Scan for the cell matching the given text and deliver its [x, y] coordinate at center. 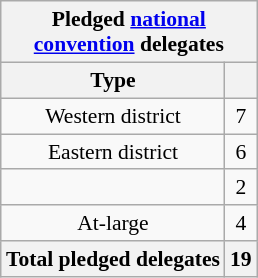
Total pledged delegates [113, 259]
4 [241, 223]
19 [241, 259]
Type [113, 80]
2 [241, 187]
7 [241, 116]
Pledged nationalconvention delegates [129, 32]
Eastern district [113, 152]
6 [241, 152]
Western district [113, 116]
At-large [113, 223]
